Return [X, Y] of the center of cell containing provided text 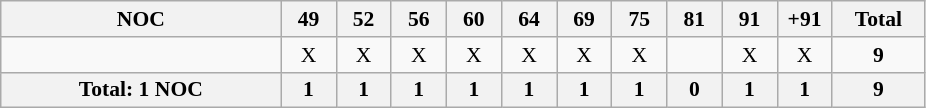
52 [364, 19]
Total [878, 19]
56 [418, 19]
NOC [141, 19]
69 [584, 19]
81 [694, 19]
Total: 1 NOC [141, 90]
49 [308, 19]
+91 [804, 19]
60 [474, 19]
0 [694, 90]
64 [528, 19]
75 [640, 19]
91 [750, 19]
